Search for the cell housing the specified text and yield its [X, Y] center coordinate. 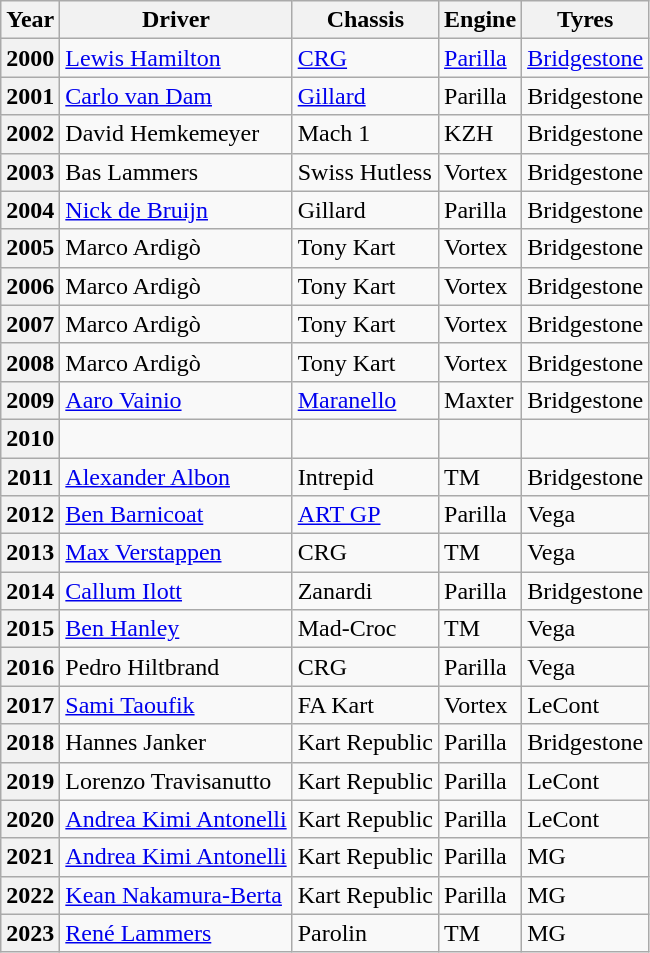
2011 [30, 477]
Max Verstappen [176, 553]
Sami Taoufik [176, 705]
2006 [30, 286]
2020 [30, 819]
Mad-Croc [365, 629]
2008 [30, 362]
Lorenzo Travisanutto [176, 781]
René Lammers [176, 933]
2019 [30, 781]
Hannes Janker [176, 743]
2012 [30, 515]
2021 [30, 857]
Engine [480, 20]
Pedro Hiltbrand [176, 667]
2010 [30, 438]
ART GP [365, 515]
2000 [30, 58]
Alexander Albon [176, 477]
Carlo van Dam [176, 96]
Maranello [365, 400]
Kean Nakamura-Berta [176, 895]
2009 [30, 400]
2018 [30, 743]
Ben Hanley [176, 629]
2003 [30, 172]
Year [30, 20]
2022 [30, 895]
Aaro Vainio [176, 400]
2014 [30, 591]
2004 [30, 210]
KZH [480, 134]
FA Kart [365, 705]
Driver [176, 20]
2023 [30, 933]
2007 [30, 324]
Bas Lammers [176, 172]
Nick de Bruijn [176, 210]
Intrepid [365, 477]
David Hemkemeyer [176, 134]
Ben Barnicoat [176, 515]
Chassis [365, 20]
Callum Ilott [176, 591]
Lewis Hamilton [176, 58]
Mach 1 [365, 134]
2013 [30, 553]
2017 [30, 705]
Swiss Hutless [365, 172]
2002 [30, 134]
2005 [30, 248]
2001 [30, 96]
2015 [30, 629]
Zanardi [365, 591]
2016 [30, 667]
Maxter [480, 400]
Parolin [365, 933]
Tyres [586, 20]
